Provide the (x, y) coordinate of the cell's center where the given text is located.  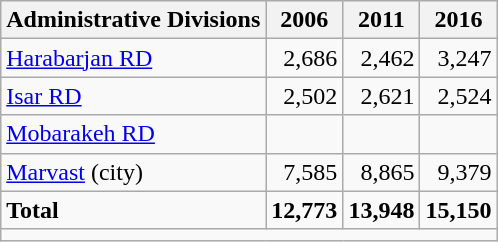
Administrative Divisions (134, 20)
2,502 (304, 96)
2006 (304, 20)
2,686 (304, 58)
2011 (382, 20)
3,247 (458, 58)
2,524 (458, 96)
Isar RD (134, 96)
12,773 (304, 210)
Harabarjan RD (134, 58)
9,379 (458, 172)
15,150 (458, 210)
Total (134, 210)
7,585 (304, 172)
2,462 (382, 58)
13,948 (382, 210)
2,621 (382, 96)
Mobarakeh RD (134, 134)
8,865 (382, 172)
2016 (458, 20)
Marvast (city) (134, 172)
